Detect which cell encompasses the target text, then output its (x, y) center coordinate. 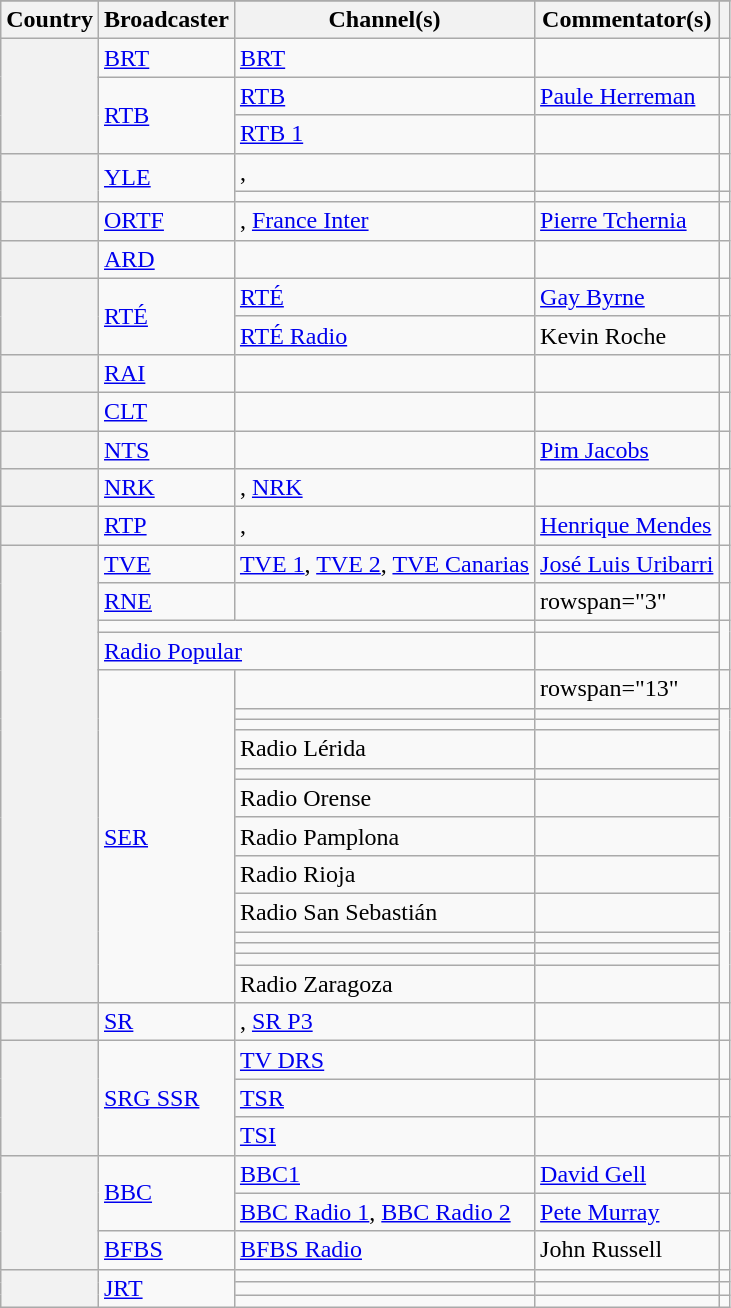
José Luis Uribarri (627, 564)
CLT (166, 411)
Radio Lérida (384, 749)
TV DRS (384, 1060)
David Gell (627, 1174)
Pim Jacobs (627, 449)
Radio Popular (316, 651)
RTÉ Radio (384, 335)
ARD (166, 259)
BFBS (166, 1250)
TSR (384, 1098)
RTP (166, 526)
Paule Herreman (627, 96)
Radio Pamplona (384, 836)
Country (50, 20)
, France Inter (384, 221)
Henrique Mendes (627, 526)
, SR P3 (384, 1022)
Pierre Tchernia (627, 221)
BFBS Radio (384, 1250)
TVE (166, 564)
Radio Rioja (384, 874)
ORTF (166, 221)
rowspan="3" (627, 602)
Pete Murray (627, 1212)
Radio Orense (384, 798)
BBC (166, 1193)
RNE (166, 602)
Radio Zaragoza (384, 984)
SRG SSR (166, 1098)
John Russell (627, 1250)
BBC1 (384, 1174)
, NRK (384, 488)
Radio San Sebastián (384, 912)
TVE 1, TVE 2, TVE Canarias (384, 564)
SER (166, 836)
rowspan="13" (627, 689)
BBC Radio 1, BBC Radio 2 (384, 1212)
NRK (166, 488)
NTS (166, 449)
TSI (384, 1136)
Commentator(s) (627, 20)
Channel(s) (384, 20)
JRT (166, 1288)
RTB 1 (384, 134)
Kevin Roche (627, 335)
Gay Byrne (627, 297)
Broadcaster (166, 20)
RAI (166, 373)
YLE (166, 178)
SR (166, 1022)
